Pinpoint the cell where the given text exists, returning its [x, y] midpoint coordinate. 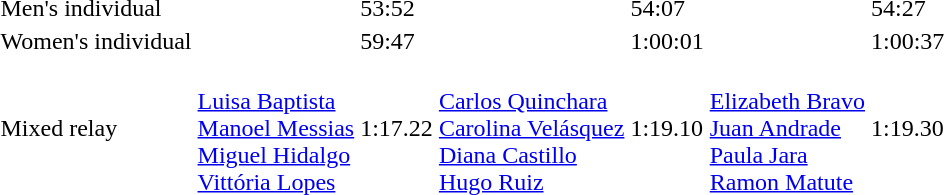
59:47 [397, 41]
1:00:01 [667, 41]
